Identify which cell holds the provided text, then report its (x, y) central coordinate. 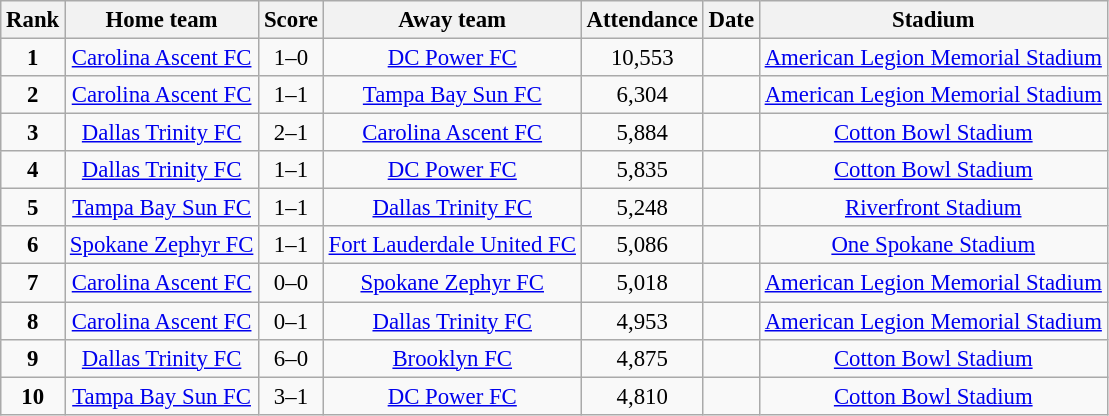
1 (33, 58)
1–0 (292, 58)
5,086 (642, 245)
2–1 (292, 133)
6–0 (292, 358)
Home team (162, 20)
4,810 (642, 396)
4,953 (642, 321)
Away team (452, 20)
4,875 (642, 358)
0–0 (292, 283)
3–1 (292, 396)
Rank (33, 20)
5 (33, 208)
5,248 (642, 208)
10 (33, 396)
Riverfront Stadium (933, 208)
Score (292, 20)
2 (33, 95)
One Spokane Stadium (933, 245)
10,553 (642, 58)
5,018 (642, 283)
5,884 (642, 133)
6,304 (642, 95)
8 (33, 321)
9 (33, 358)
7 (33, 283)
Brooklyn FC (452, 358)
Fort Lauderdale United FC (452, 245)
Date (731, 20)
6 (33, 245)
3 (33, 133)
5,835 (642, 170)
Attendance (642, 20)
4 (33, 170)
0–1 (292, 321)
Stadium (933, 20)
